Identify which cell holds the provided text, then report its (X, Y) central coordinate. 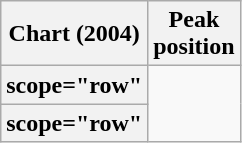
Peakposition (194, 34)
Chart (2004) (74, 34)
